For the text-containing cell, return its midpoint in [X, Y] coordinate format. 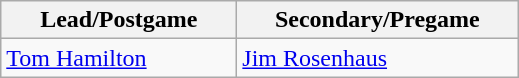
Tom Hamilton [119, 58]
Secondary/Pregame [378, 20]
Lead/Postgame [119, 20]
Jim Rosenhaus [378, 58]
